Identify which cell holds the provided text, then report its [x, y] central coordinate. 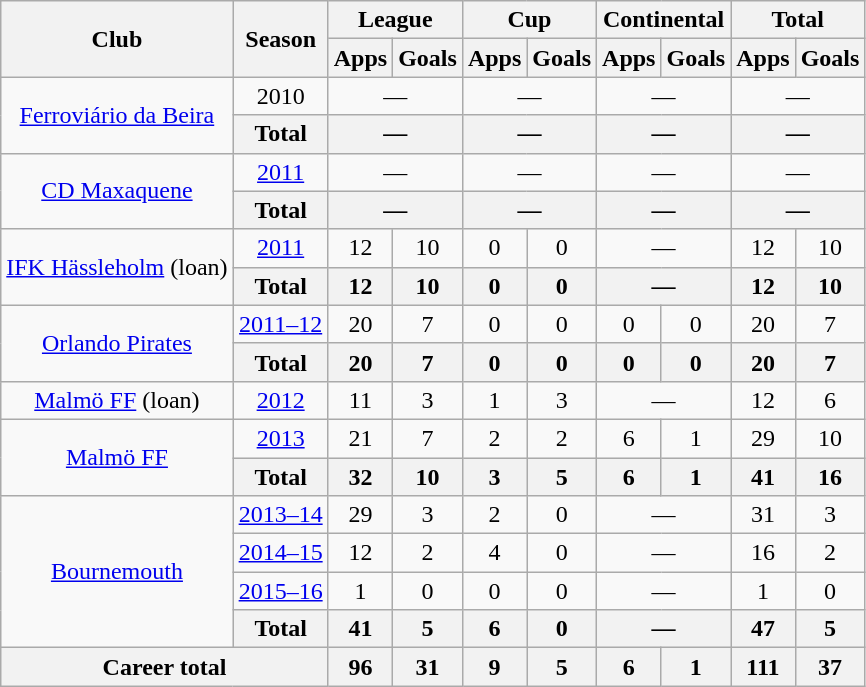
2011–12 [280, 324]
League [395, 20]
2012 [280, 400]
47 [763, 629]
2010 [280, 96]
9 [494, 667]
37 [830, 667]
96 [360, 667]
2015–16 [280, 591]
2013–14 [280, 515]
111 [763, 667]
Bournemouth [117, 572]
CD Maxaquene [117, 191]
Season [280, 39]
Continental [664, 20]
11 [360, 400]
2014–15 [280, 553]
2013 [280, 438]
21 [360, 438]
Cup [529, 20]
Malmö FF [117, 457]
Career total [164, 667]
Club [117, 39]
4 [494, 553]
Malmö FF (loan) [117, 400]
IFK Hässleholm (loan) [117, 267]
Orlando Pirates [117, 343]
Ferroviário da Beira [117, 115]
32 [360, 477]
